Return [X, Y] of the center of cell containing provided text 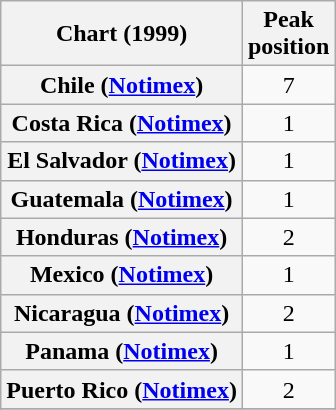
Chart (1999) [122, 34]
7 [288, 85]
Guatemala (Notimex) [122, 199]
Puerto Rico (Notimex) [122, 389]
Chile (Notimex) [122, 85]
Honduras (Notimex) [122, 237]
Peakposition [288, 34]
Costa Rica (Notimex) [122, 123]
Panama (Notimex) [122, 351]
El Salvador (Notimex) [122, 161]
Nicaragua (Notimex) [122, 313]
Mexico (Notimex) [122, 275]
